Extract the (x, y) coordinate from the center of the cell holding the provided text.  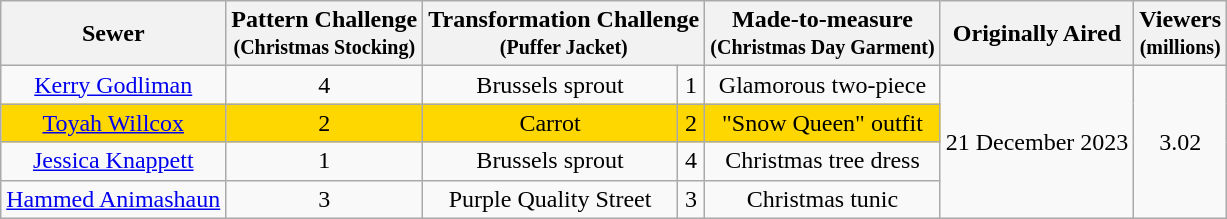
Originally Aired (1037, 34)
21 December 2023 (1037, 142)
Jessica Knappett (114, 161)
Pattern Challenge(Christmas Stocking) (324, 34)
Kerry Godliman (114, 85)
Christmas tree dress (822, 161)
Made-to-measure(Christmas Day Garment) (822, 34)
Glamorous two-piece (822, 85)
3.02 (1180, 142)
Transformation Challenge(Puffer Jacket) (564, 34)
Sewer (114, 34)
Toyah Willcox (114, 123)
Viewers(millions) (1180, 34)
"Snow Queen" outfit (822, 123)
Purple Quality Street (550, 199)
Carrot (550, 123)
Hammed Animashaun (114, 199)
Christmas tunic (822, 199)
